Scan for the cell matching the given text and deliver its [X, Y] coordinate at center. 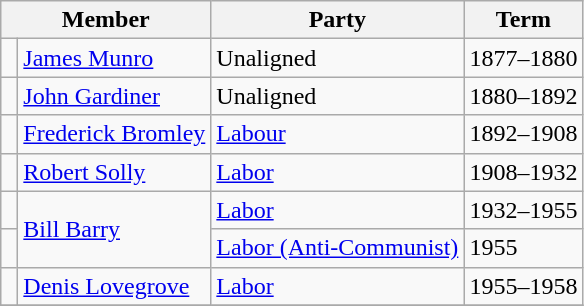
1955–1958 [524, 286]
Party [338, 20]
Labour [338, 134]
Frederick Bromley [114, 134]
James Munro [114, 58]
1932–1955 [524, 210]
John Gardiner [114, 96]
1877–1880 [524, 58]
Term [524, 20]
Denis Lovegrove [114, 286]
Robert Solly [114, 172]
Member [106, 20]
1955 [524, 248]
1880–1892 [524, 96]
Labor (Anti-Communist) [338, 248]
1908–1932 [524, 172]
Bill Barry [114, 229]
1892–1908 [524, 134]
